Search for the cell housing the specified text and yield its (x, y) center coordinate. 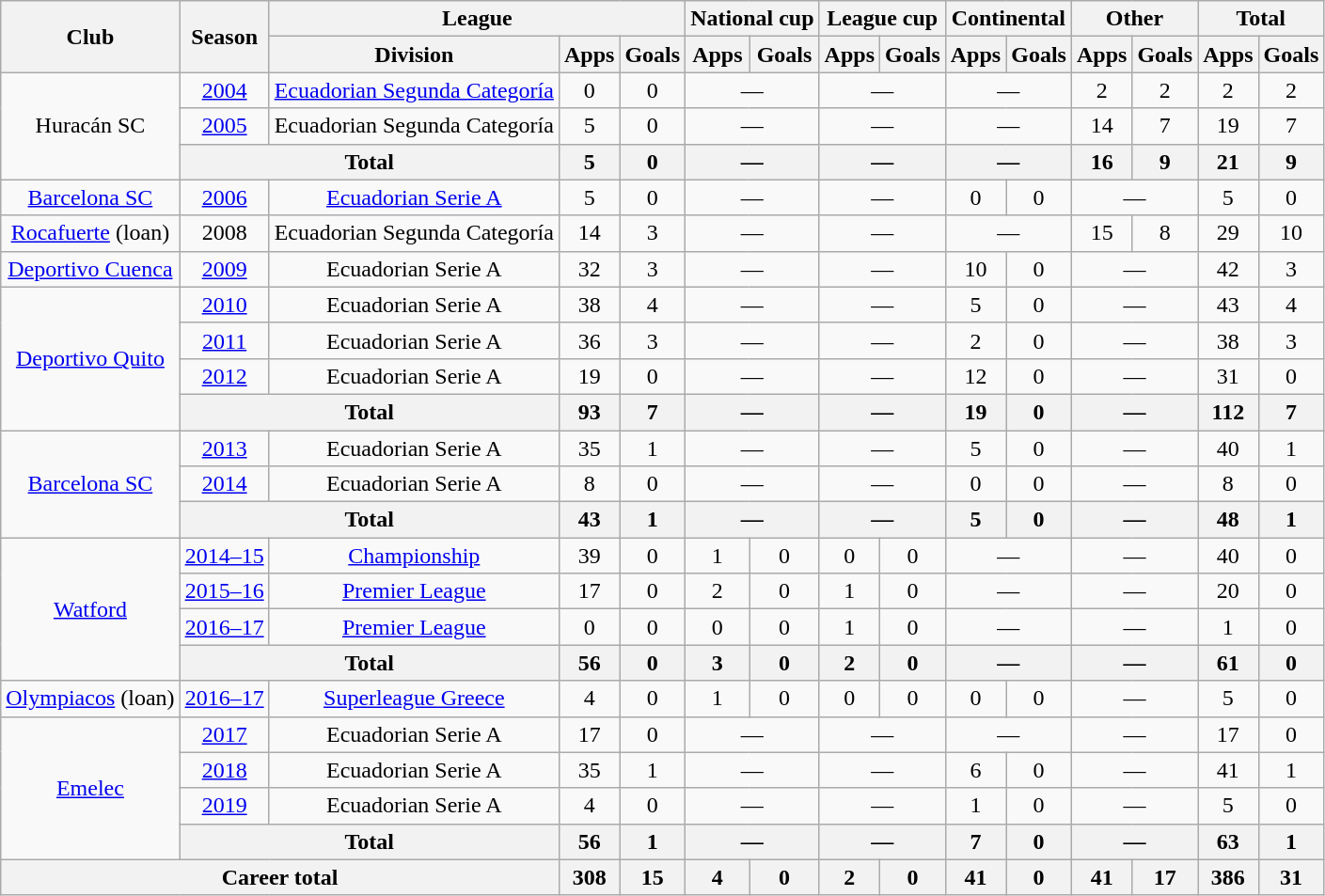
National cup (752, 19)
63 (1228, 841)
2014 (224, 484)
Career total (280, 877)
2014–15 (224, 556)
48 (1228, 520)
2009 (224, 269)
16 (1101, 162)
Season (224, 37)
Emelec (90, 788)
League cup (882, 19)
Championship (414, 556)
112 (1228, 412)
Continental (1008, 19)
League (477, 19)
2006 (224, 197)
2005 (224, 126)
2010 (224, 305)
Deportivo Quito (90, 358)
2008 (224, 233)
Watford (90, 609)
12 (975, 376)
Olympiacos (loan) (90, 699)
32 (589, 269)
Superleague Greece (414, 699)
36 (589, 340)
2015–16 (224, 591)
61 (1228, 663)
2013 (224, 448)
Deportivo Cuenca (90, 269)
2011 (224, 340)
20 (1228, 591)
2019 (224, 806)
42 (1228, 269)
2018 (224, 770)
Huracán SC (90, 126)
Other (1134, 19)
2004 (224, 90)
2012 (224, 376)
Division (414, 55)
21 (1228, 162)
Rocafuerte (loan) (90, 233)
308 (589, 877)
Club (90, 37)
29 (1228, 233)
6 (975, 770)
386 (1228, 877)
2017 (224, 734)
39 (589, 556)
93 (589, 412)
